Detect which cell encompasses the target text, then output its (x, y) center coordinate. 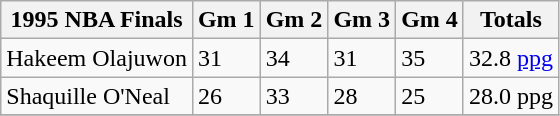
Gm 3 (362, 20)
25 (430, 96)
1995 NBA Finals (97, 20)
32.8 ppg (510, 58)
28 (362, 96)
34 (294, 58)
35 (430, 58)
26 (226, 96)
28.0 ppg (510, 96)
Gm 4 (430, 20)
Gm 1 (226, 20)
Gm 2 (294, 20)
33 (294, 96)
Hakeem Olajuwon (97, 58)
Totals (510, 20)
Shaquille O'Neal (97, 96)
